Provide the [x, y] coordinate of the cell's center where the given text is located.  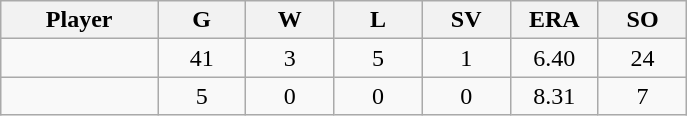
SV [466, 20]
SO [642, 20]
8.31 [554, 96]
1 [466, 58]
6.40 [554, 58]
G [202, 20]
W [290, 20]
L [378, 20]
41 [202, 58]
7 [642, 96]
3 [290, 58]
24 [642, 58]
Player [80, 20]
ERA [554, 20]
